Detect which cell encompasses the target text, then output its (x, y) center coordinate. 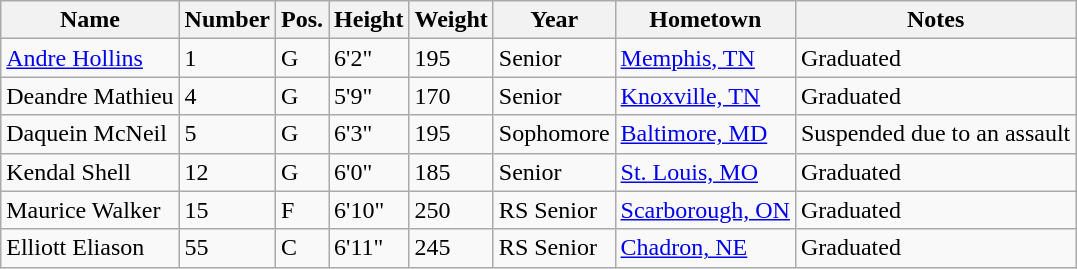
Suspended due to an assault (935, 134)
185 (451, 172)
Andre Hollins (90, 58)
Weight (451, 20)
5 (227, 134)
Deandre Mathieu (90, 96)
Knoxville, TN (705, 96)
Maurice Walker (90, 210)
C (302, 248)
St. Louis, MO (705, 172)
245 (451, 248)
Notes (935, 20)
6'2" (369, 58)
F (302, 210)
15 (227, 210)
Pos. (302, 20)
250 (451, 210)
6'3" (369, 134)
Year (554, 20)
6'0" (369, 172)
Scarborough, ON (705, 210)
6'10" (369, 210)
Kendal Shell (90, 172)
55 (227, 248)
12 (227, 172)
6'11" (369, 248)
Name (90, 20)
Elliott Eliason (90, 248)
1 (227, 58)
Hometown (705, 20)
Daquein McNeil (90, 134)
Memphis, TN (705, 58)
Sophomore (554, 134)
5'9" (369, 96)
Chadron, NE (705, 248)
Number (227, 20)
Height (369, 20)
170 (451, 96)
Baltimore, MD (705, 134)
4 (227, 96)
